Identify which cell holds the provided text, then report its (X, Y) central coordinate. 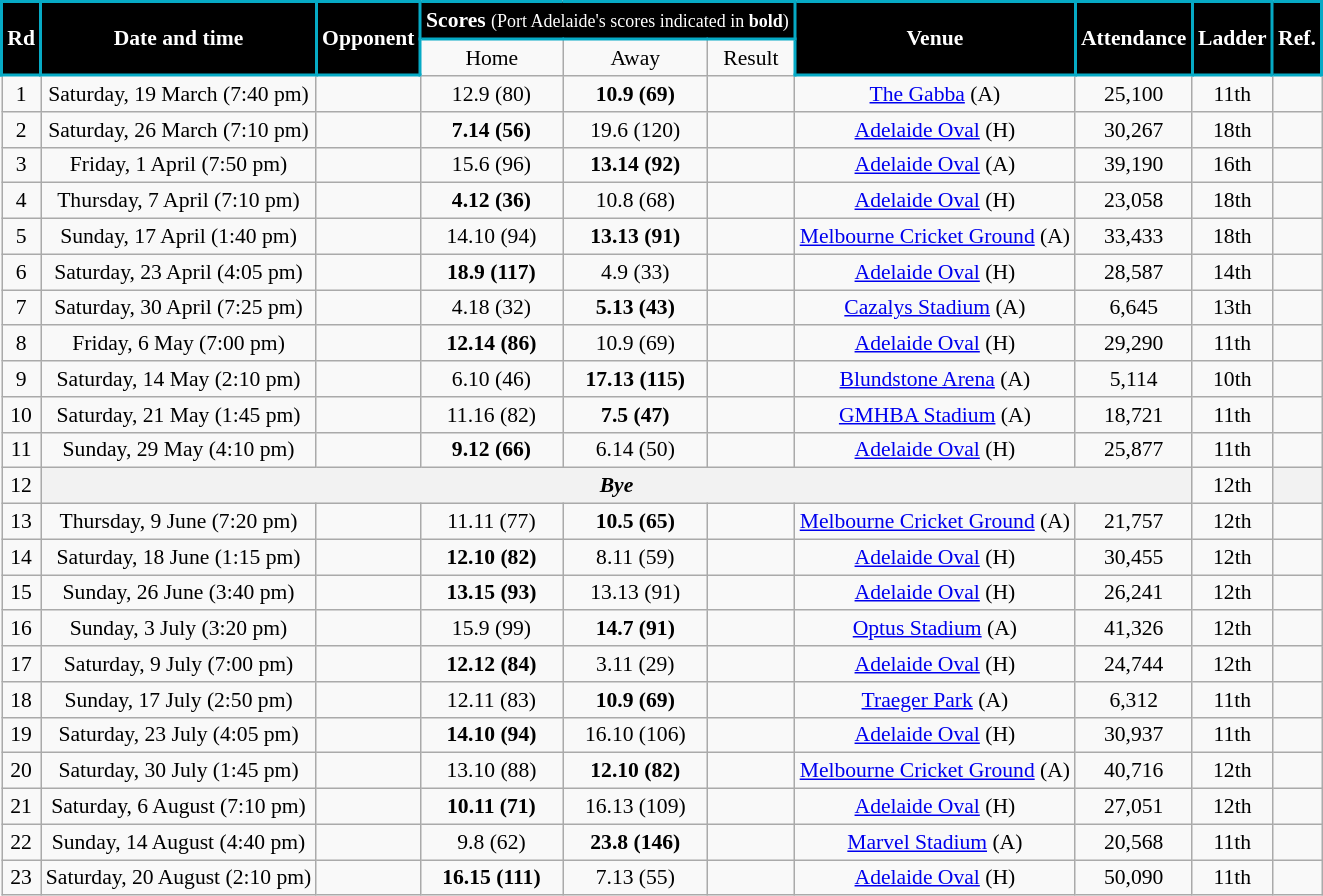
Home (491, 57)
33,433 (1134, 237)
17.13 (115) (636, 379)
13th (1232, 308)
18,721 (1134, 415)
15.9 (99) (491, 629)
17 (22, 664)
6.10 (46) (491, 379)
Saturday, 19 March (7:40 pm) (179, 93)
12.12 (84) (491, 664)
3.11 (29) (636, 664)
7.13 (55) (636, 878)
29,290 (1134, 344)
21,757 (1134, 522)
14 (22, 557)
13.10 (88) (491, 771)
13 (22, 522)
10 (22, 415)
10th (1232, 379)
Saturday, 18 June (1:15 pm) (179, 557)
9.12 (66) (491, 450)
15.6 (96) (491, 165)
39,190 (1134, 165)
18 (22, 700)
22 (22, 842)
Sunday, 26 June (3:40 pm) (179, 593)
Sunday, 17 July (2:50 pm) (179, 700)
30,455 (1134, 557)
7 (22, 308)
16.15 (111) (491, 878)
26,241 (1134, 593)
Sunday, 3 July (3:20 pm) (179, 629)
30,267 (1134, 130)
14th (1232, 272)
1 (22, 93)
6 (22, 272)
11 (22, 450)
16th (1232, 165)
Thursday, 7 April (7:10 pm) (179, 201)
Friday, 1 April (7:50 pm) (179, 165)
6,312 (1134, 700)
24,744 (1134, 664)
10.11 (71) (491, 807)
7.14 (56) (491, 130)
25,100 (1134, 93)
5.13 (43) (636, 308)
4.18 (32) (491, 308)
Scores (Port Adelaide's scores indicated in bold) (607, 20)
12.9 (80) (491, 93)
5,114 (1134, 379)
2 (22, 130)
14.7 (91) (636, 629)
Ladder (1232, 39)
Adelaide Oval (A) (935, 165)
Thursday, 9 June (7:20 pm) (179, 522)
21 (22, 807)
Saturday, 26 March (7:10 pm) (179, 130)
27,051 (1134, 807)
Sunday, 17 April (1:40 pm) (179, 237)
12.11 (83) (491, 700)
4.12 (36) (491, 201)
4.9 (33) (636, 272)
19.6 (120) (636, 130)
Date and time (179, 39)
Blundstone Arena (A) (935, 379)
41,326 (1134, 629)
Result (752, 57)
Attendance (1134, 39)
5 (22, 237)
Saturday, 30 July (1:45 pm) (179, 771)
Cazalys Stadium (A) (935, 308)
50,090 (1134, 878)
16.10 (106) (636, 735)
6.14 (50) (636, 450)
16.13 (109) (636, 807)
10.5 (65) (636, 522)
Sunday, 29 May (4:10 pm) (179, 450)
Saturday, 30 April (7:25 pm) (179, 308)
20,568 (1134, 842)
28,587 (1134, 272)
30,937 (1134, 735)
12.14 (86) (491, 344)
3 (22, 165)
Saturday, 6 August (7:10 pm) (179, 807)
Saturday, 21 May (1:45 pm) (179, 415)
13.14 (92) (636, 165)
23 (22, 878)
Opponent (368, 39)
13.15 (93) (491, 593)
23.8 (146) (636, 842)
4 (22, 201)
9.8 (62) (491, 842)
Rd (22, 39)
Friday, 6 May (7:00 pm) (179, 344)
8.11 (59) (636, 557)
Optus Stadium (A) (935, 629)
19 (22, 735)
25,877 (1134, 450)
Saturday, 9 July (7:00 pm) (179, 664)
6,645 (1134, 308)
16 (22, 629)
Marvel Stadium (A) (935, 842)
40,716 (1134, 771)
Saturday, 23 July (4:05 pm) (179, 735)
Saturday, 20 August (2:10 pm) (179, 878)
9 (22, 379)
12 (22, 486)
23,058 (1134, 201)
Saturday, 14 May (2:10 pm) (179, 379)
The Gabba (A) (935, 93)
18.9 (117) (491, 272)
15 (22, 593)
11.16 (82) (491, 415)
Ref. (1296, 39)
11.11 (77) (491, 522)
GMHBA Stadium (A) (935, 415)
Saturday, 23 April (4:05 pm) (179, 272)
7.5 (47) (636, 415)
Traeger Park (A) (935, 700)
Bye (617, 486)
10.8 (68) (636, 201)
Sunday, 14 August (4:40 pm) (179, 842)
20 (22, 771)
Away (636, 57)
8 (22, 344)
Venue (935, 39)
